Extract the [X, Y] coordinate from the center of the cell holding the provided text.  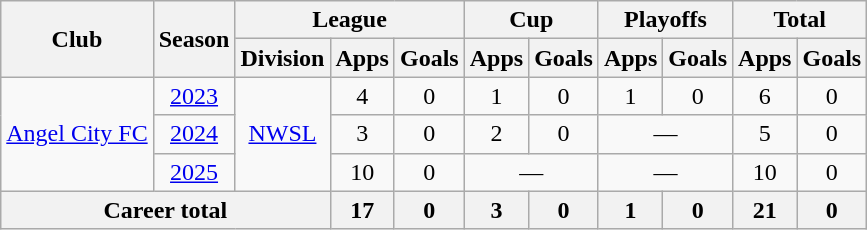
21 [765, 210]
6 [765, 96]
League [350, 20]
5 [765, 134]
17 [362, 210]
Career total [166, 210]
2023 [194, 96]
2024 [194, 134]
Cup [531, 20]
Season [194, 39]
Division [282, 58]
2 [496, 134]
4 [362, 96]
Club [77, 39]
2025 [194, 172]
NWSL [282, 134]
Angel City FC [77, 134]
Total [800, 20]
Playoffs [665, 20]
